Search for the cell housing the specified text and yield its (x, y) center coordinate. 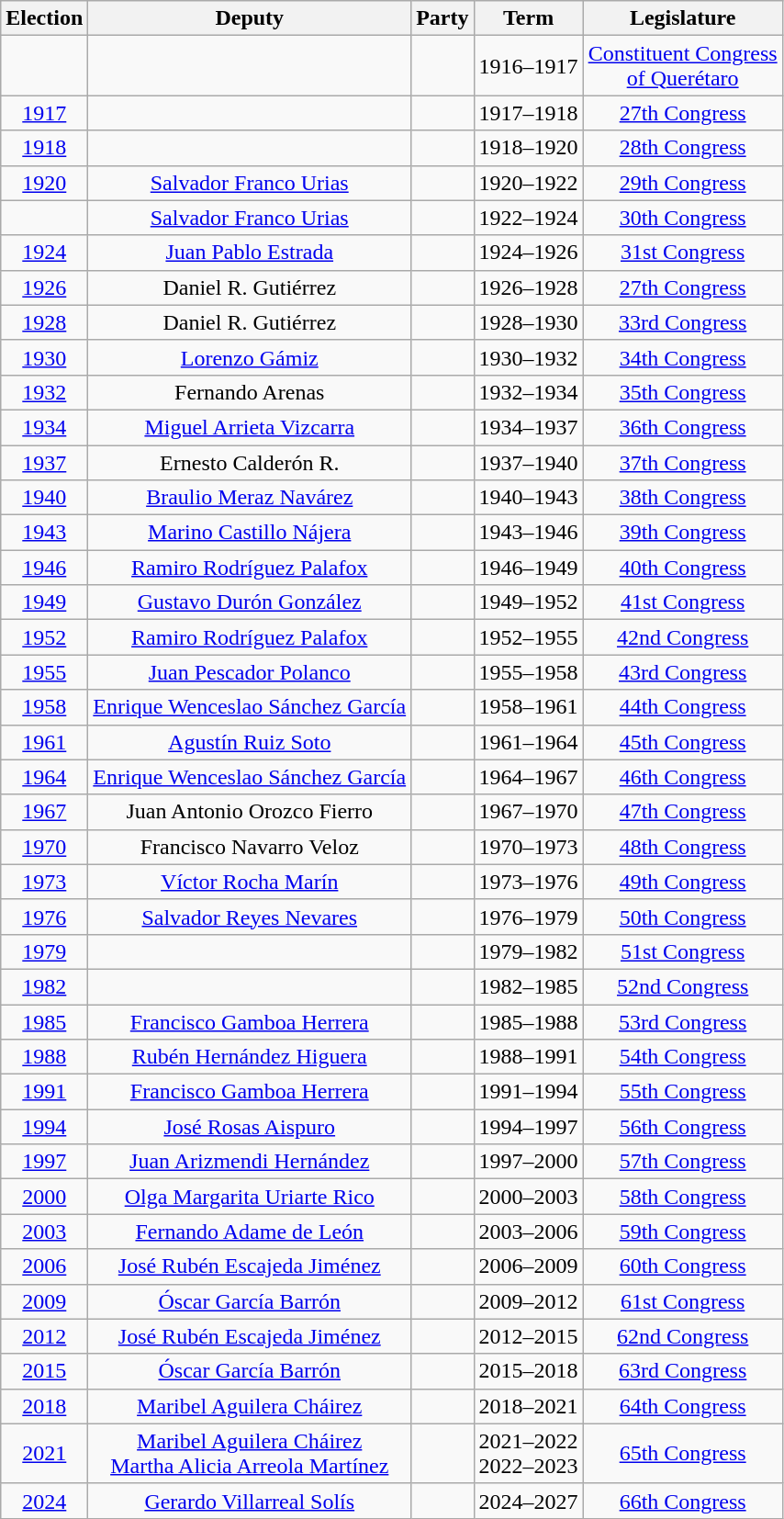
62nd Congress (683, 1336)
60th Congress (683, 1266)
64th Congress (683, 1406)
1949–1952 (529, 602)
Rubén Hernández Higuera (250, 1057)
1982 (44, 986)
33rd Congress (683, 322)
2009–2012 (529, 1301)
Election (44, 18)
43rd Congress (683, 672)
50th Congress (683, 917)
63rd Congress (683, 1371)
Party (442, 18)
48th Congress (683, 847)
57th Congress (683, 1162)
61st Congress (683, 1301)
1967 (44, 812)
2021 (44, 1453)
58th Congress (683, 1197)
1991 (44, 1092)
2024–2027 (529, 1501)
1932–1934 (529, 392)
2003–2006 (529, 1232)
1918 (44, 148)
2015–2018 (529, 1371)
59th Congress (683, 1232)
1943–1946 (529, 533)
1917–1918 (529, 113)
Braulio Meraz Navárez (250, 498)
66th Congress (683, 1501)
54th Congress (683, 1057)
1946 (44, 568)
Gustavo Durón González (250, 602)
2000–2003 (529, 1197)
1928 (44, 322)
1920–1922 (529, 183)
Olga Margarita Uriarte Rico (250, 1197)
1964–1967 (529, 777)
1976 (44, 917)
1958 (44, 707)
45th Congress (683, 742)
1930 (44, 357)
1930–1932 (529, 357)
39th Congress (683, 533)
1958–1961 (529, 707)
1928–1930 (529, 322)
1924 (44, 253)
1924–1926 (529, 253)
Miguel Arrieta Vizcarra (250, 427)
1970 (44, 847)
2024 (44, 1501)
2018 (44, 1406)
Juan Antonio Orozco Fierro (250, 812)
1988 (44, 1057)
2021–20222022–2023 (529, 1453)
1967–1970 (529, 812)
1979 (44, 951)
1979–1982 (529, 951)
1970–1973 (529, 847)
52nd Congress (683, 986)
1952 (44, 637)
65th Congress (683, 1453)
2006–2009 (529, 1266)
1949 (44, 602)
2006 (44, 1266)
1922–1924 (529, 218)
31st Congress (683, 253)
41st Congress (683, 602)
Juan Pablo Estrada (250, 253)
1943 (44, 533)
1994–1997 (529, 1127)
1985 (44, 1022)
28th Congress (683, 148)
47th Congress (683, 812)
Maribel Aguilera CháirezMartha Alicia Arreola Martínez (250, 1453)
1991–1994 (529, 1092)
Constituent Congressof Querétaro (683, 66)
Fernando Arenas (250, 392)
34th Congress (683, 357)
Juan Arizmendi Hernández (250, 1162)
2012 (44, 1336)
1973–1976 (529, 882)
Lorenzo Gámiz (250, 357)
1952–1955 (529, 637)
42nd Congress (683, 637)
1955 (44, 672)
1926–1928 (529, 287)
29th Congress (683, 183)
1973 (44, 882)
1932 (44, 392)
Francisco Navarro Veloz (250, 847)
40th Congress (683, 568)
37th Congress (683, 462)
Víctor Rocha Marín (250, 882)
1976–1979 (529, 917)
38th Congress (683, 498)
55th Congress (683, 1092)
35th Congress (683, 392)
Ernesto Calderón R. (250, 462)
49th Congress (683, 882)
2000 (44, 1197)
1940 (44, 498)
José Rosas Aispuro (250, 1127)
1982–1985 (529, 986)
1937 (44, 462)
1917 (44, 113)
1926 (44, 287)
Term (529, 18)
Salvador Reyes Nevares (250, 917)
44th Congress (683, 707)
56th Congress (683, 1127)
2012–2015 (529, 1336)
1916–1917 (529, 66)
46th Congress (683, 777)
Deputy (250, 18)
1964 (44, 777)
53rd Congress (683, 1022)
Gerardo Villarreal Solís (250, 1501)
1997 (44, 1162)
1934 (44, 427)
1918–1920 (529, 148)
1988–1991 (529, 1057)
2009 (44, 1301)
Agustín Ruiz Soto (250, 742)
1997–2000 (529, 1162)
1985–1988 (529, 1022)
2018–2021 (529, 1406)
1940–1943 (529, 498)
1946–1949 (529, 568)
36th Congress (683, 427)
30th Congress (683, 218)
1920 (44, 183)
1937–1940 (529, 462)
1961–1964 (529, 742)
1961 (44, 742)
Juan Pescador Polanco (250, 672)
Fernando Adame de León (250, 1232)
1994 (44, 1127)
1934–1937 (529, 427)
2015 (44, 1371)
Marino Castillo Nájera (250, 533)
1955–1958 (529, 672)
51st Congress (683, 951)
Legislature (683, 18)
2003 (44, 1232)
Maribel Aguilera Cháirez (250, 1406)
